For the text-containing cell, return its midpoint in [X, Y] coordinate format. 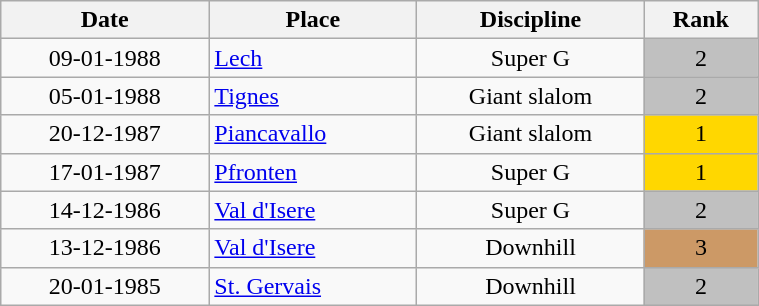
13-12-1986 [105, 248]
Place [313, 20]
Pfronten [313, 172]
20-12-1987 [105, 134]
Rank [701, 20]
Discipline [530, 20]
05-01-1988 [105, 96]
Lech [313, 58]
Date [105, 20]
14-12-1986 [105, 210]
3 [701, 248]
20-01-1985 [105, 286]
St. Gervais [313, 286]
09-01-1988 [105, 58]
Tignes [313, 96]
Piancavallo [313, 134]
17-01-1987 [105, 172]
